Detect which cell encompasses the target text, then output its (x, y) center coordinate. 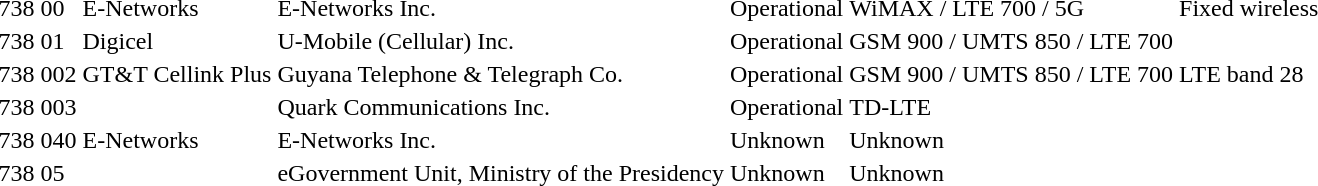
01 (58, 41)
Digicel (177, 41)
Guyana Telephone & Telegraph Co. (501, 74)
002 (58, 74)
E-Networks (177, 140)
E-Networks Inc. (501, 140)
040 (58, 140)
003 (58, 107)
GT&T Cellink Plus (177, 74)
U-Mobile (Cellular) Inc. (501, 41)
Quark Communications Inc. (501, 107)
TD-LTE (1012, 107)
